Capture the cell that displays the provided text and extract its [X, Y] central coordinate. 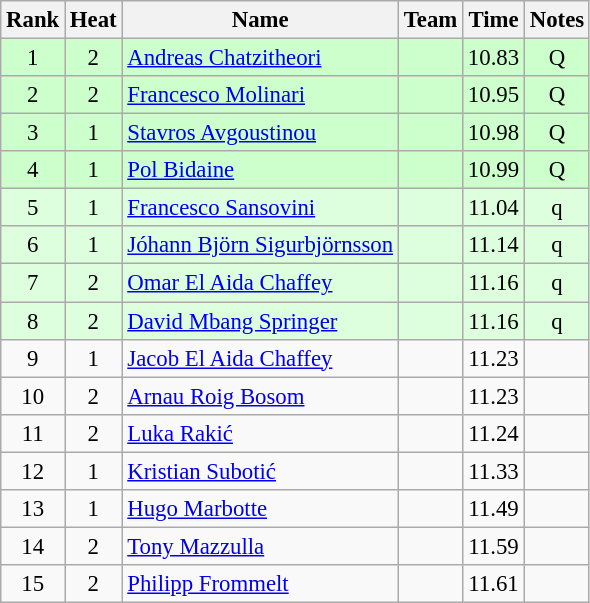
Time [494, 20]
Philipp Frommelt [260, 584]
13 [33, 509]
12 [33, 471]
Jacob El Aida Chaffey [260, 358]
4 [33, 170]
3 [33, 133]
11.24 [494, 433]
10.98 [494, 133]
11 [33, 433]
Name [260, 20]
10.83 [494, 58]
Stavros Avgoustinou [260, 133]
Jóhann Björn Sigurbjörnsson [260, 245]
David Mbang Springer [260, 321]
14 [33, 546]
Kristian Subotić [260, 471]
11.14 [494, 245]
11.04 [494, 208]
Pol Bidaine [260, 170]
11.61 [494, 584]
Luka Rakić [260, 433]
11.59 [494, 546]
15 [33, 584]
8 [33, 321]
Francesco Molinari [260, 95]
6 [33, 245]
Hugo Marbotte [260, 509]
11.49 [494, 509]
10 [33, 396]
Francesco Sansovini [260, 208]
Andreas Chatzitheori [260, 58]
Heat [94, 20]
Notes [556, 20]
9 [33, 358]
11.33 [494, 471]
Tony Mazzulla [260, 546]
10.95 [494, 95]
5 [33, 208]
Rank [33, 20]
Arnau Roig Bosom [260, 396]
10.99 [494, 170]
Omar El Aida Chaffey [260, 283]
7 [33, 283]
Team [430, 20]
